Capture the cell that displays the provided text and extract its [x, y] central coordinate. 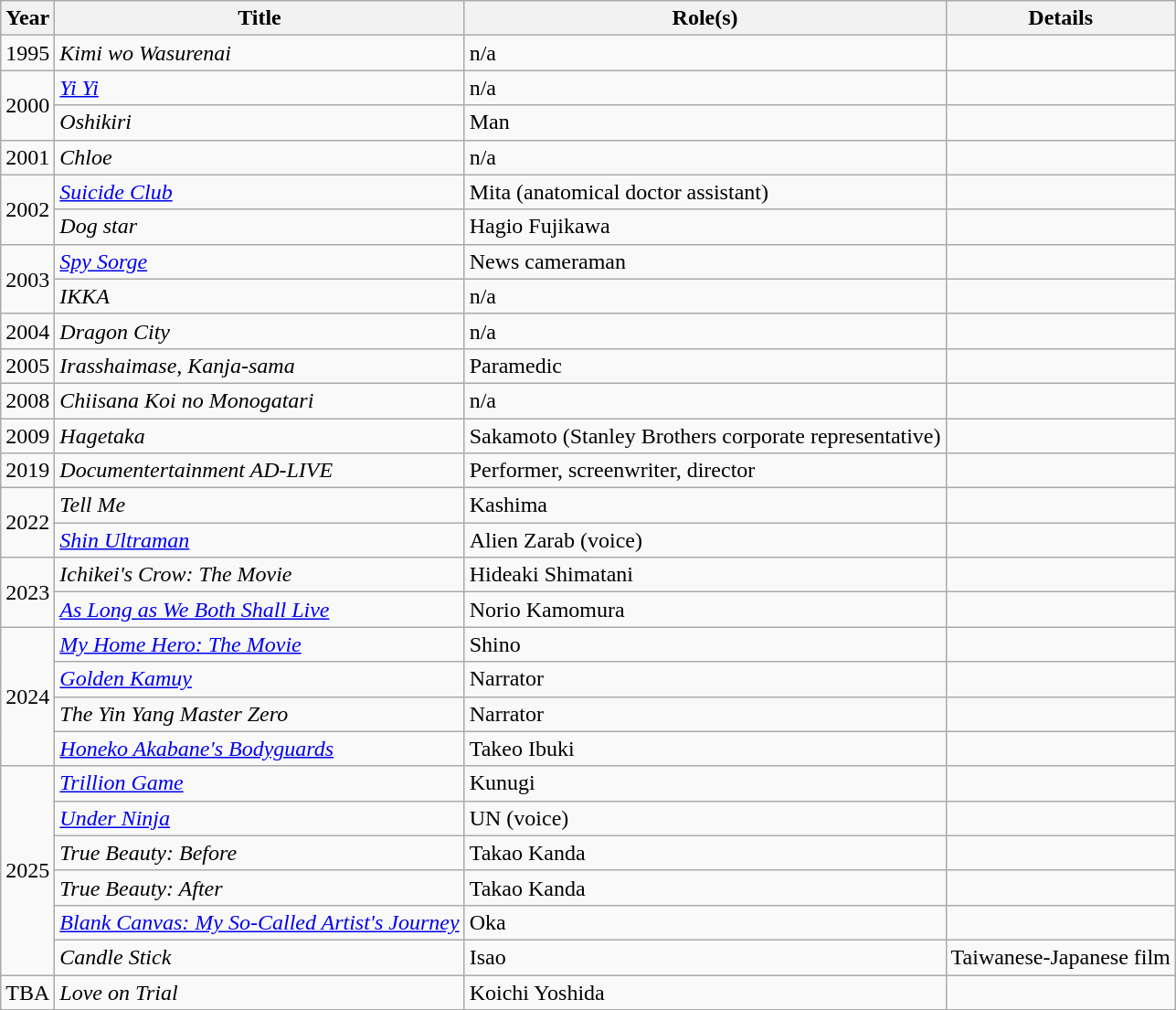
Chiisana Koi no Monogatari [260, 400]
Hideaki Shimatani [705, 575]
Honeko Akabane's Bodyguards [260, 749]
2025 [27, 870]
Shino [705, 644]
Year [27, 18]
True Beauty: After [260, 888]
Trillion Game [260, 783]
Alien Zarab (voice) [705, 540]
Koichi Yoshida [705, 992]
Takeo Ibuki [705, 749]
Irasshaimase, Kanja-sama [260, 366]
Paramedic [705, 366]
Shin Ultraman [260, 540]
UN (voice) [705, 818]
2002 [27, 209]
TBA [27, 992]
Love on Trial [260, 992]
Hagio Fujikawa [705, 227]
Dragon City [260, 331]
2005 [27, 366]
1995 [27, 53]
As Long as We Both Shall Live [260, 610]
Isao [705, 957]
Documentertainment AD-LIVE [260, 471]
Title [260, 18]
True Beauty: Before [260, 853]
Tell Me [260, 505]
Role(s) [705, 18]
Yi Yi [260, 88]
2003 [27, 279]
Details [1060, 18]
2001 [27, 157]
2009 [27, 436]
2019 [27, 471]
Spy Sorge [260, 261]
IKKA [260, 296]
Kimi wo Wasurenai [260, 53]
My Home Hero: The Movie [260, 644]
Oka [705, 922]
Sakamoto (Stanley Brothers corporate representative) [705, 436]
2000 [27, 105]
Suicide Club [260, 192]
2024 [27, 696]
Oshikiri [260, 122]
Kunugi [705, 783]
Kashima [705, 505]
2023 [27, 592]
Dog star [260, 227]
Chloe [260, 157]
Taiwanese-Japanese film [1060, 957]
Man [705, 122]
Performer, screenwriter, director [705, 471]
Norio Kamomura [705, 610]
News cameraman [705, 261]
Mita (anatomical doctor assistant) [705, 192]
The Yin Yang Master Zero [260, 714]
Golden Kamuy [260, 679]
Ichikei's Crow: The Movie [260, 575]
Under Ninja [260, 818]
2022 [27, 523]
2008 [27, 400]
2004 [27, 331]
Blank Canvas: My So-Called Artist's Journey [260, 922]
Hagetaka [260, 436]
Candle Stick [260, 957]
